Determine the (x, y) coordinate at the center of the cell enclosing the given text.  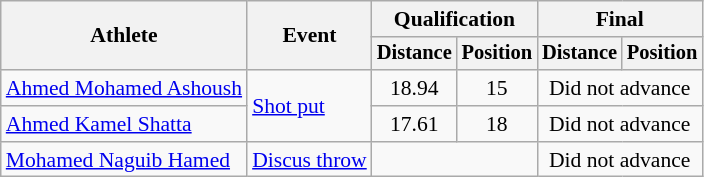
18.94 (414, 88)
Ahmed Kamel Shatta (124, 124)
Athlete (124, 36)
Ahmed Mohamed Ashoush (124, 88)
17.61 (414, 124)
18 (497, 124)
Qualification (454, 19)
Final (620, 19)
Shot put (310, 106)
15 (497, 88)
Event (310, 36)
